Output the (x, y) coordinate of the center of the cell containing the given text.  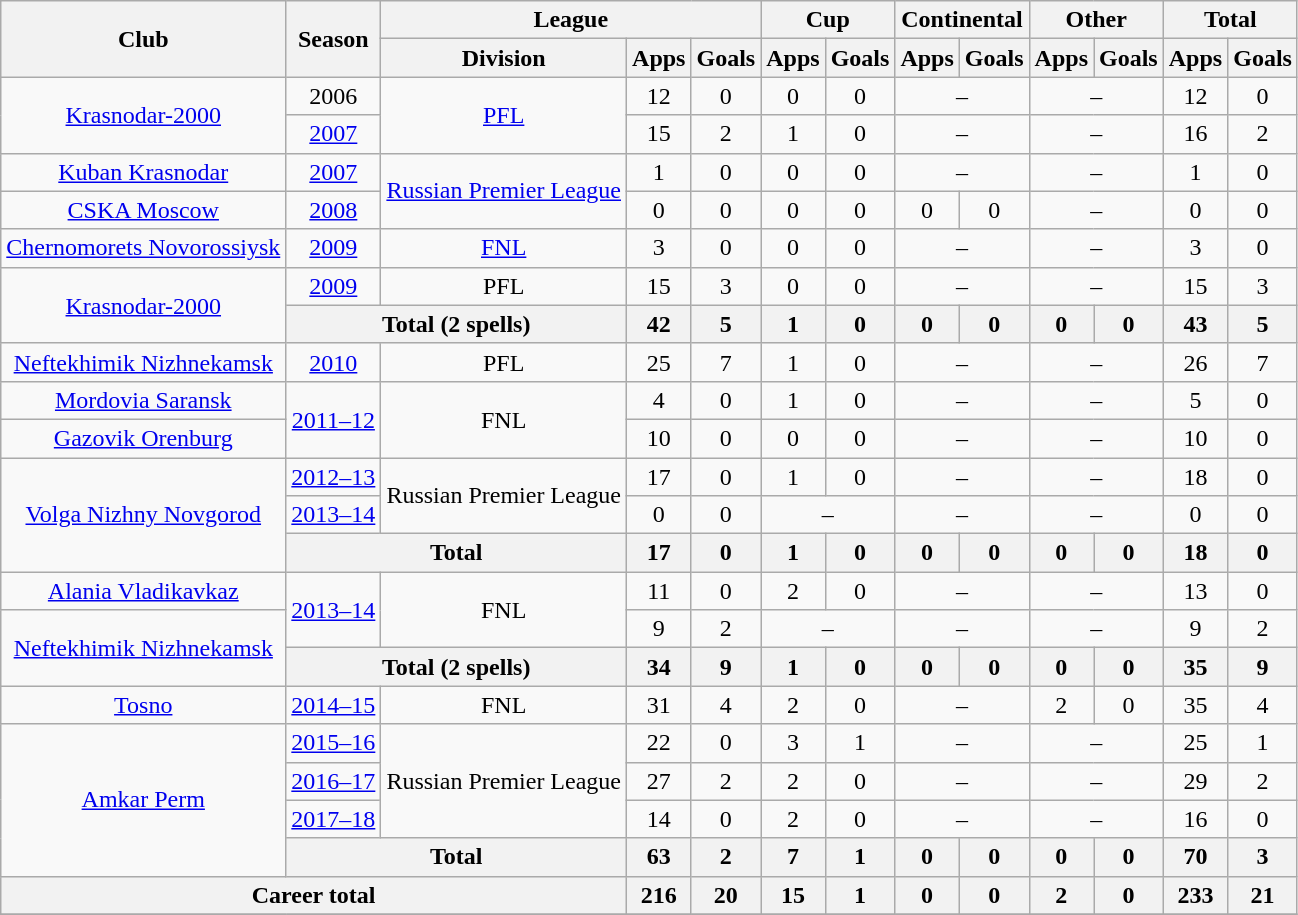
2011–12 (334, 419)
2008 (334, 210)
2012–13 (334, 477)
2006 (334, 96)
Continental (962, 20)
Tosno (144, 705)
43 (1195, 324)
Amkar Perm (144, 800)
29 (1195, 781)
Career total (314, 895)
2014–15 (334, 705)
42 (659, 324)
27 (659, 781)
2010 (334, 362)
22 (659, 743)
13 (1195, 591)
26 (1195, 362)
34 (659, 667)
20 (726, 895)
Division (504, 58)
League (571, 20)
31 (659, 705)
2016–17 (334, 781)
233 (1195, 895)
Kuban Krasnodar (144, 172)
Chernomorets Novorossiysk (144, 248)
CSKA Moscow (144, 210)
Mordovia Saransk (144, 400)
Season (334, 39)
Alania Vladikavkaz (144, 591)
Club (144, 39)
2015–16 (334, 743)
2017–18 (334, 819)
14 (659, 819)
216 (659, 895)
11 (659, 591)
Cup (828, 20)
Gazovik Orenburg (144, 438)
Volga Nizhny Novgorod (144, 515)
63 (659, 857)
70 (1195, 857)
Other (1096, 20)
21 (1263, 895)
